Locate the cell with the specified text and output its [X, Y] center coordinate. 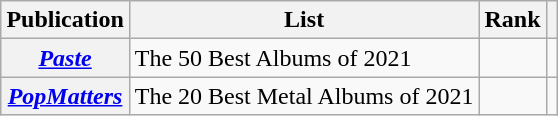
List [304, 20]
The 50 Best Albums of 2021 [304, 58]
PopMatters [65, 96]
Publication [65, 20]
The 20 Best Metal Albums of 2021 [304, 96]
Rank [512, 20]
Paste [65, 58]
